Scan for the cell matching the given text and deliver its (X, Y) coordinate at center. 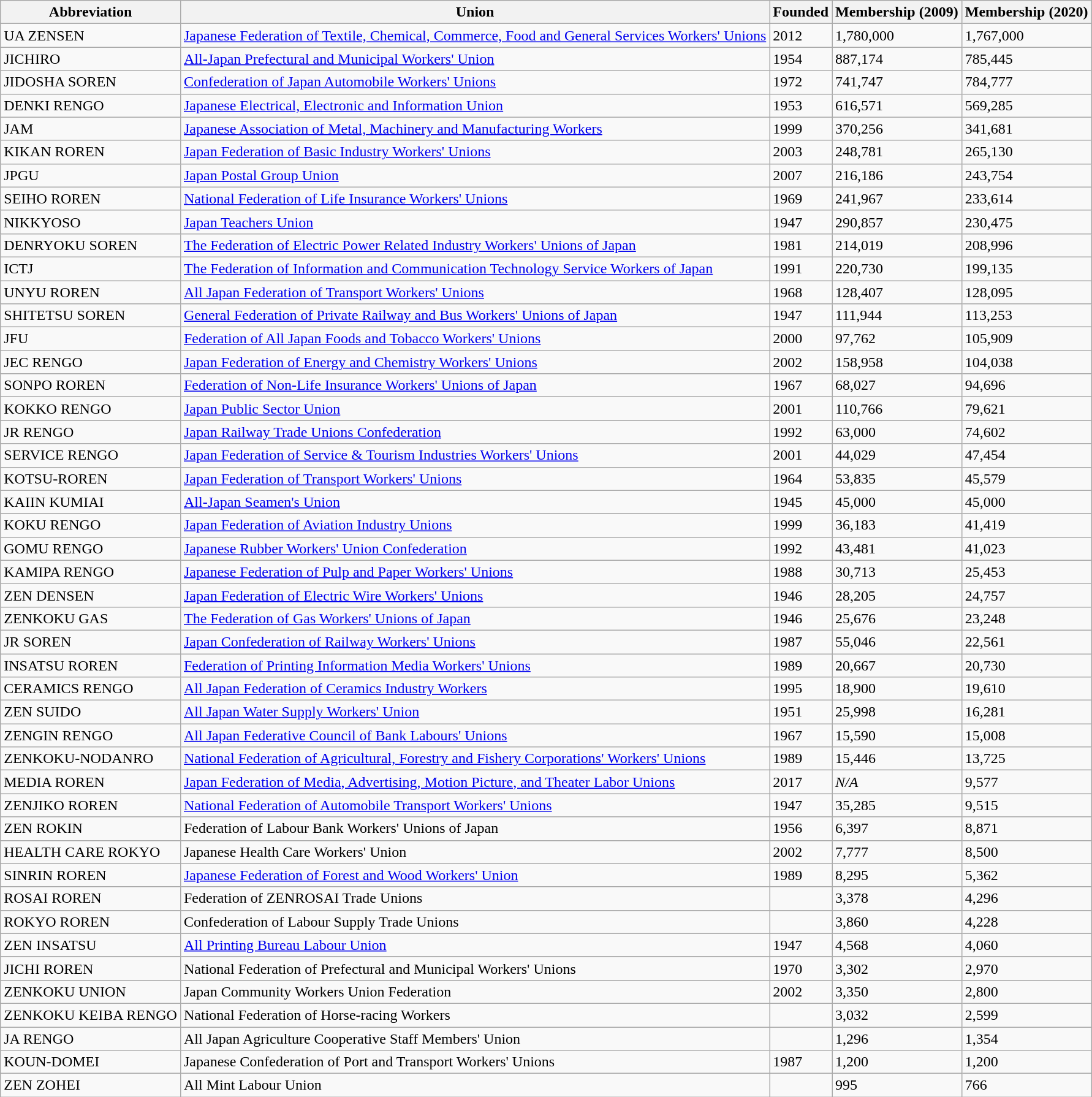
National Federation of Agricultural, Forestry and Fishery Corporations' Workers' Unions (474, 759)
INSATSU ROREN (91, 665)
Japan Federation of Basic Industry Workers' Unions (474, 152)
5,362 (1026, 875)
1945 (801, 502)
9,577 (1026, 782)
8,871 (1026, 829)
ZENKOKU KEIBA RENGO (91, 1015)
1951 (801, 712)
199,135 (1026, 268)
104,038 (1026, 362)
113,253 (1026, 316)
KAIIN KUMIAI (91, 502)
105,909 (1026, 339)
UNYU ROREN (91, 292)
Japan Postal Group Union (474, 175)
13,725 (1026, 759)
Confederation of Japan Automobile Workers' Unions (474, 82)
Japan Public Sector Union (474, 409)
25,676 (897, 618)
1964 (801, 479)
1,780,000 (897, 36)
UA ZENSEN (91, 36)
All-Japan Seamen's Union (474, 502)
1,354 (1026, 1039)
Japan Community Workers Union Federation (474, 992)
Japanese Federation of Textile, Chemical, Commerce, Food and General Services Workers' Unions (474, 36)
766 (1026, 1085)
784,777 (1026, 82)
20,667 (897, 665)
Membership (2020) (1026, 12)
30,713 (897, 572)
1969 (801, 199)
3,378 (897, 898)
Japanese Electrical, Electronic and Information Union (474, 105)
Japan Federation of Aviation Industry Unions (474, 525)
15,590 (897, 735)
Japanese Federation of Pulp and Paper Workers' Unions (474, 572)
18,900 (897, 689)
8,295 (897, 875)
97,762 (897, 339)
2012 (801, 36)
Federation of All Japan Foods and Tobacco Workers' Unions (474, 339)
ZENKOKU GAS (91, 618)
Japan Federation of Transport Workers' Unions (474, 479)
44,029 (897, 455)
55,046 (897, 642)
15,446 (897, 759)
6,397 (897, 829)
All Japan Agriculture Cooperative Staff Members' Union (474, 1039)
128,407 (897, 292)
4,228 (1026, 922)
3,860 (897, 922)
4,060 (1026, 945)
ZEN ROKIN (91, 829)
Japanese Confederation of Port and Transport Workers' Unions (474, 1062)
111,944 (897, 316)
JAM (91, 129)
1972 (801, 82)
243,754 (1026, 175)
233,614 (1026, 199)
National Federation of Prefectural and Municipal Workers' Unions (474, 968)
Japan Federation of Energy and Chemistry Workers' Unions (474, 362)
SERVICE RENGO (91, 455)
The Federation of Information and Communication Technology Service Workers of Japan (474, 268)
NIKKYOSO (91, 222)
9,515 (1026, 805)
Japan Federation of Media, Advertising, Motion Picture, and Theater Labor Unions (474, 782)
JICHIRO (91, 59)
All Japan Water Supply Workers' Union (474, 712)
47,454 (1026, 455)
Japanese Association of Metal, Machinery and Manufacturing Workers (474, 129)
74,602 (1026, 432)
220,730 (897, 268)
Japanese Health Care Workers' Union (474, 852)
All Mint Labour Union (474, 1085)
Confederation of Labour Supply Trade Unions (474, 922)
All Japan Federation of Transport Workers' Unions (474, 292)
JICHI ROREN (91, 968)
616,571 (897, 105)
ROSAI ROREN (91, 898)
741,747 (897, 82)
National Federation of Automobile Transport Workers' Unions (474, 805)
63,000 (897, 432)
ZENJIKO ROREN (91, 805)
JR RENGO (91, 432)
22,561 (1026, 642)
Union (474, 12)
1995 (801, 689)
JFU (91, 339)
Japan Railway Trade Unions Confederation (474, 432)
1,296 (897, 1039)
216,186 (897, 175)
ZEN SUIDO (91, 712)
ZENKOKU-NODANRO (91, 759)
28,205 (897, 595)
1953 (801, 105)
2003 (801, 152)
2,599 (1026, 1015)
Founded (801, 12)
The Federation of Gas Workers' Unions of Japan (474, 618)
1991 (801, 268)
79,621 (1026, 409)
KOUN-DOMEI (91, 1062)
KOTSU-ROREN (91, 479)
7,777 (897, 852)
24,757 (1026, 595)
341,681 (1026, 129)
Japanese Rubber Workers' Union Confederation (474, 548)
230,475 (1026, 222)
Federation of Labour Bank Workers' Unions of Japan (474, 829)
JEC RENGO (91, 362)
785,445 (1026, 59)
569,285 (1026, 105)
41,023 (1026, 548)
Membership (2009) (897, 12)
4,568 (897, 945)
SONPO ROREN (91, 385)
20,730 (1026, 665)
8,500 (1026, 852)
265,130 (1026, 152)
ICTJ (91, 268)
35,285 (897, 805)
National Federation of Horse-racing Workers (474, 1015)
Federation of Non-Life Insurance Workers' Unions of Japan (474, 385)
SHITETSU SOREN (91, 316)
128,095 (1026, 292)
The Federation of Electric Power Related Industry Workers' Unions of Japan (474, 245)
KAMIPA RENGO (91, 572)
25,453 (1026, 572)
158,958 (897, 362)
19,610 (1026, 689)
Japan Federation of Electric Wire Workers' Unions (474, 595)
887,174 (897, 59)
248,781 (897, 152)
ZENKOKU UNION (91, 992)
JPGU (91, 175)
SEIHO ROREN (91, 199)
ZEN DENSEN (91, 595)
JR SOREN (91, 642)
Japan Federation of Service & Tourism Industries Workers' Unions (474, 455)
KOKU RENGO (91, 525)
All Japan Federative Council of Bank Labours' Unions (474, 735)
KOKKO RENGO (91, 409)
3,302 (897, 968)
53,835 (897, 479)
ZEN ZOHEI (91, 1085)
General Federation of Private Railway and Bus Workers' Unions of Japan (474, 316)
2,800 (1026, 992)
DENKI RENGO (91, 105)
3,350 (897, 992)
4,296 (1026, 898)
GOMU RENGO (91, 548)
1981 (801, 245)
241,967 (897, 199)
ZEN INSATSU (91, 945)
HEALTH CARE ROKYO (91, 852)
ROKYO ROREN (91, 922)
SINRIN ROREN (91, 875)
25,998 (897, 712)
214,019 (897, 245)
370,256 (897, 129)
MEDIA ROREN (91, 782)
JIDOSHA SOREN (91, 82)
All Japan Federation of Ceramics Industry Workers (474, 689)
68,027 (897, 385)
All Printing Bureau Labour Union (474, 945)
3,032 (897, 1015)
1956 (801, 829)
JA RENGO (91, 1039)
Japan Teachers Union (474, 222)
2017 (801, 782)
208,996 (1026, 245)
All-Japan Prefectural and Municipal Workers' Union (474, 59)
23,248 (1026, 618)
41,419 (1026, 525)
CERAMICS RENGO (91, 689)
110,766 (897, 409)
KIKAN ROREN (91, 152)
94,696 (1026, 385)
43,481 (897, 548)
995 (897, 1085)
Abbreviation (91, 12)
1,767,000 (1026, 36)
16,281 (1026, 712)
15,008 (1026, 735)
290,857 (897, 222)
ZENGIN RENGO (91, 735)
N/A (897, 782)
DENRYOKU SOREN (91, 245)
2,970 (1026, 968)
Japan Confederation of Railway Workers' Unions (474, 642)
36,183 (897, 525)
1970 (801, 968)
1968 (801, 292)
2007 (801, 175)
2000 (801, 339)
1954 (801, 59)
45,579 (1026, 479)
Japanese Federation of Forest and Wood Workers' Union (474, 875)
Federation of Printing Information Media Workers' Unions (474, 665)
1988 (801, 572)
Federation of ZENROSAI Trade Unions (474, 898)
National Federation of Life Insurance Workers' Unions (474, 199)
